Determine the (x, y) coordinate at the center of the cell enclosing the given text.  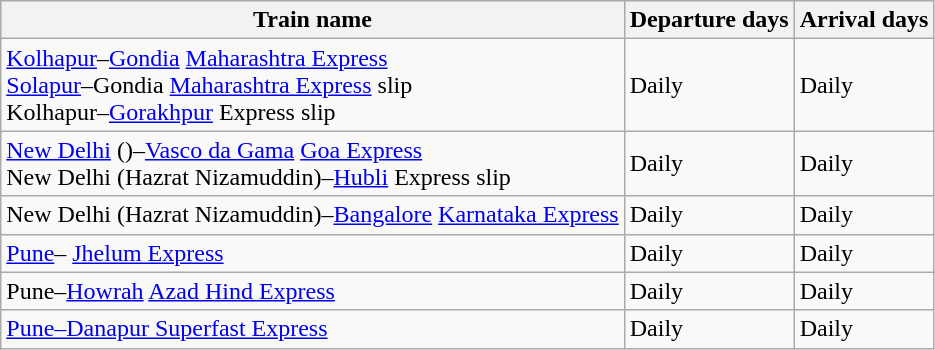
New Delhi ()–Vasco da Gama Goa ExpressNew Delhi (Hazrat Nizamuddin)–Hubli Express slip (312, 164)
Kolhapur–Gondia Maharashtra ExpressSolapur–Gondia Maharashtra Express slipKolhapur–Gorakhpur Express slip (312, 85)
Pune– Jhelum Express (312, 253)
Train name (312, 20)
Arrival days (864, 20)
New Delhi (Hazrat Nizamuddin)–Bangalore Karnataka Express (312, 215)
Departure days (709, 20)
Pune–Howrah Azad Hind Express (312, 291)
Pune–Danapur Superfast Express (312, 329)
